Extract the [x, y] coordinate from the center of the cell holding the provided text.  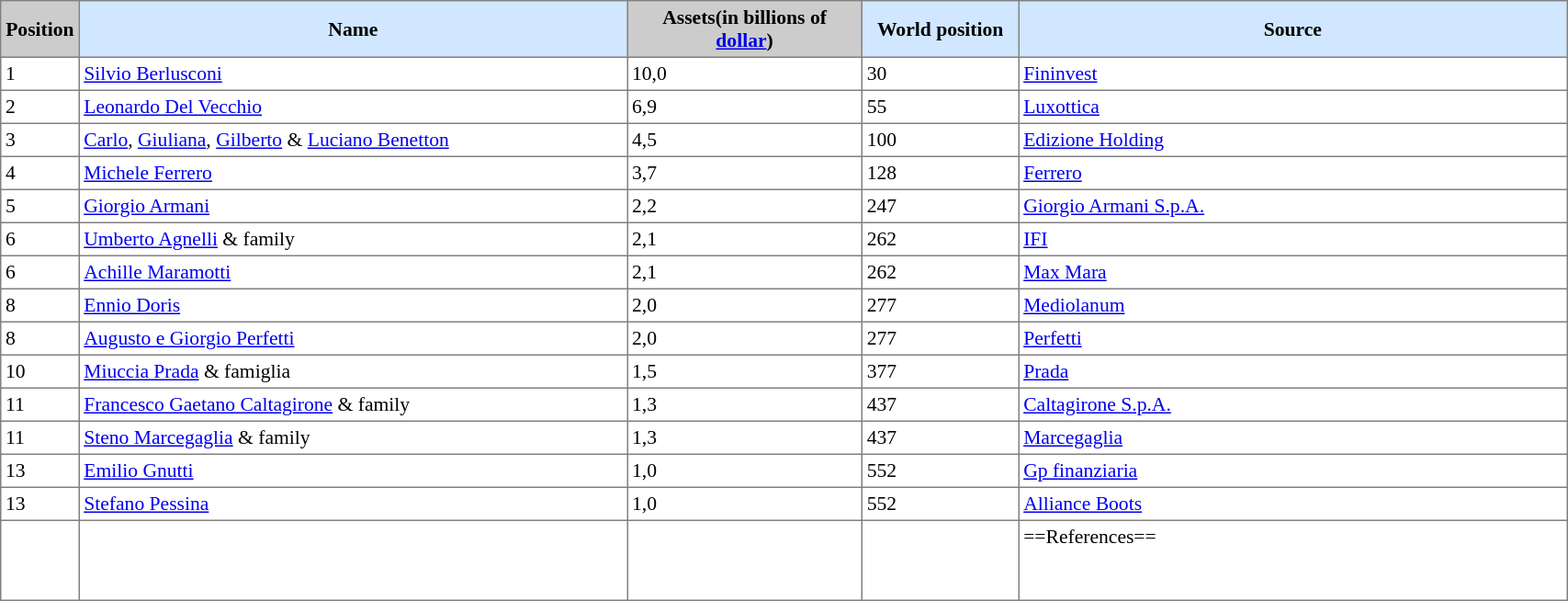
Assets(in billions of dollar) [745, 29]
3 [40, 140]
Caltagirone S.p.A. [1293, 404]
Max Mara [1293, 272]
Michele Ferrero [353, 173]
Steno Marcegaglia & family [353, 437]
Perfetti [1293, 338]
IFI [1293, 239]
Luxottica [1293, 107]
Alliance Boots [1293, 504]
Position [40, 29]
Giorgio Armani S.p.A. [1293, 206]
==References== [1293, 561]
Fininvest [1293, 74]
Augusto e Giorgio Perfetti [353, 338]
Source [1293, 29]
Mediolanum [1293, 305]
Emilio Gnutti [353, 471]
10 [40, 371]
Leonardo Del Vecchio [353, 107]
Ferrero [1293, 173]
Gp finanziaria [1293, 471]
Achille Maramotti [353, 272]
4 [40, 173]
6,9 [745, 107]
30 [940, 74]
4,5 [745, 140]
1,5 [745, 371]
5 [40, 206]
Edizione Holding [1293, 140]
1 [40, 74]
Name [353, 29]
Silvio Berlusconi [353, 74]
Carlo, Giuliana, Gilberto & Luciano Benetton [353, 140]
Stefano Pessina [353, 504]
Francesco Gaetano Caltagirone & family [353, 404]
2 [40, 107]
3,7 [745, 173]
10,0 [745, 74]
Marcegaglia [1293, 437]
377 [940, 371]
Ennio Doris [353, 305]
Miuccia Prada & famiglia [353, 371]
Umberto Agnelli & family [353, 239]
Giorgio Armani [353, 206]
100 [940, 140]
2,2 [745, 206]
Prada [1293, 371]
247 [940, 206]
World position [940, 29]
128 [940, 173]
55 [940, 107]
